Identify which cell holds the provided text, then report its (X, Y) central coordinate. 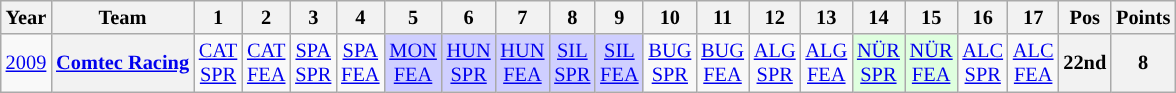
15 (932, 17)
ALGFEA (826, 63)
BUGSPR (670, 63)
5 (412, 17)
CATSPR (218, 63)
13 (826, 17)
Points (1143, 17)
6 (469, 17)
Pos (1084, 17)
4 (360, 17)
1 (218, 17)
SPASPR (313, 63)
ALGSPR (775, 63)
NÜRSPR (878, 63)
14 (878, 17)
7 (523, 17)
SILFEA (619, 63)
Year (26, 17)
3 (313, 17)
2009 (26, 63)
Team (122, 17)
10 (670, 17)
BUGFEA (722, 63)
Comtec Racing (122, 63)
SPAFEA (360, 63)
SILSPR (572, 63)
CATFEA (266, 63)
17 (1033, 17)
ALCFEA (1033, 63)
22nd (1084, 63)
11 (722, 17)
NÜRFEA (932, 63)
ALCSPR (982, 63)
9 (619, 17)
2 (266, 17)
12 (775, 17)
HUNFEA (523, 63)
16 (982, 17)
HUNSPR (469, 63)
MONFEA (412, 63)
